From the cell containing the given text, extract its center point as (X, Y) coordinate. 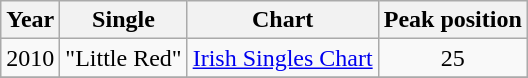
"Little Red" (124, 58)
Irish Singles Chart (282, 58)
Year (30, 20)
25 (452, 58)
Chart (282, 20)
2010 (30, 58)
Single (124, 20)
Peak position (452, 20)
